Locate the cell with the specified text and output its (x, y) center coordinate. 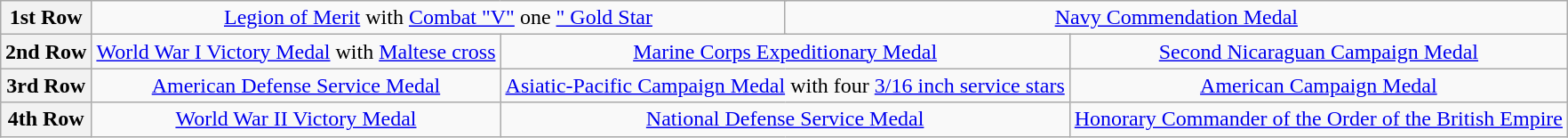
Legion of Merit with Combat "V" one " Gold Star (438, 18)
Second Nicaraguan Campaign Medal (1318, 52)
National Defense Service Medal (785, 119)
American Campaign Medal (1318, 85)
3rd Row (45, 85)
Navy Commendation Medal (1176, 18)
World War I Victory Medal with Maltese cross (296, 52)
4th Row (45, 119)
2nd Row (45, 52)
Honorary Commander of the Order of the British Empire (1318, 119)
World War II Victory Medal (296, 119)
Asiatic-Pacific Campaign Medal with four 3/16 inch service stars (785, 85)
Marine Corps Expeditionary Medal (785, 52)
American Defense Service Medal (296, 85)
1st Row (45, 18)
